Output the (x, y) coordinate of the center of the cell containing the given text.  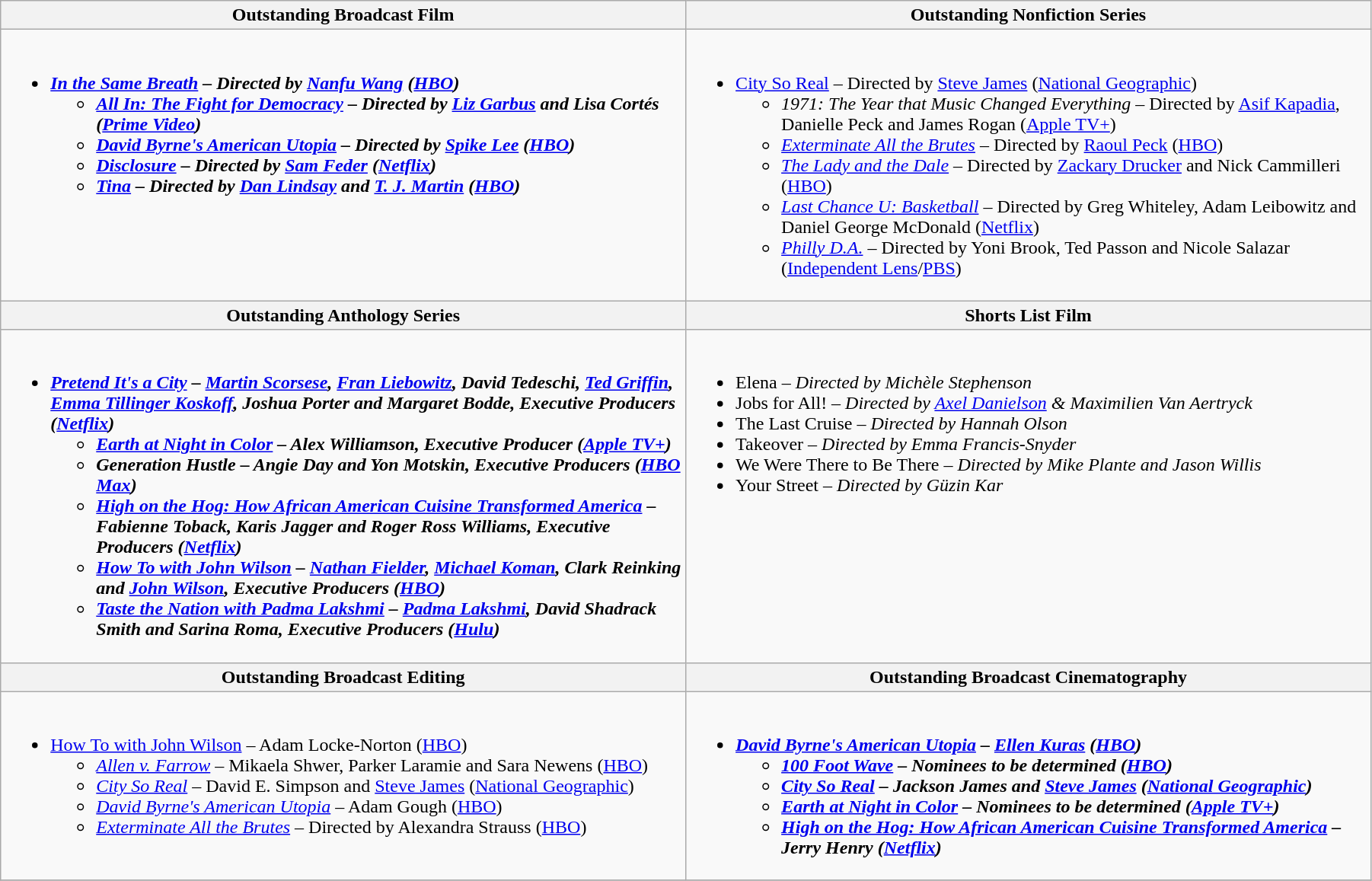
Outstanding Broadcast Film (343, 15)
Outstanding Anthology Series (343, 315)
Outstanding Broadcast Cinematography (1029, 677)
Outstanding Nonfiction Series (1029, 15)
Shorts List Film (1029, 315)
Outstanding Broadcast Editing (343, 677)
